Identify which cell holds the provided text, then report its [x, y] central coordinate. 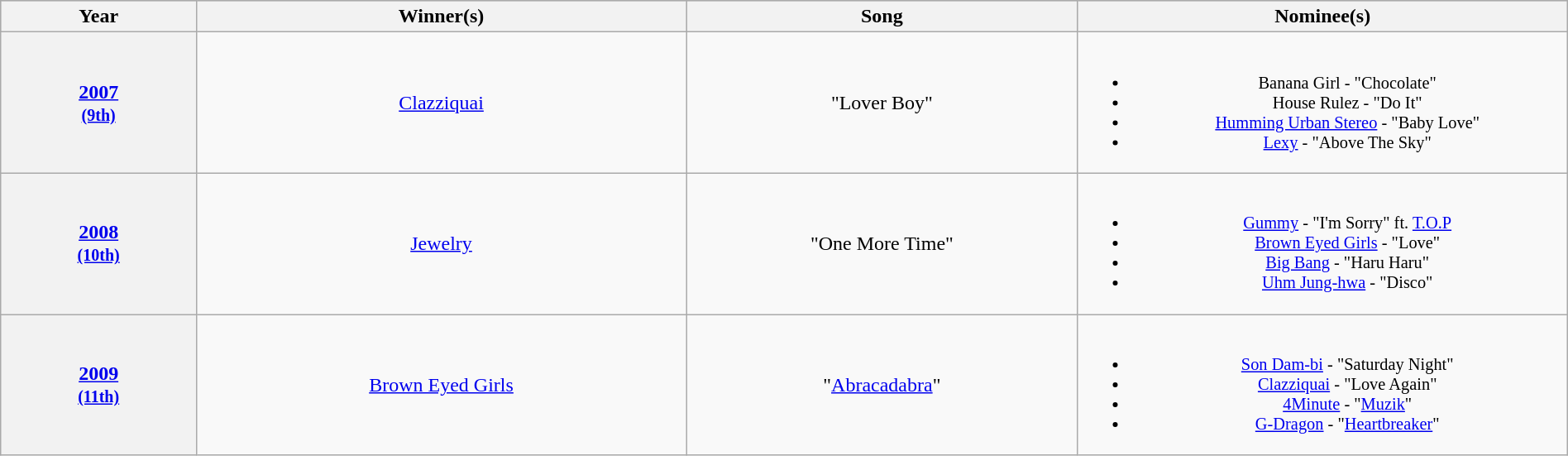
Brown Eyed Girls [442, 385]
2008(10th) [99, 243]
"One More Time" [882, 243]
Clazziquai [442, 103]
"Abracadabra" [882, 385]
Gummy - "I'm Sorry" ft. T.O.PBrown Eyed Girls - "Love"Big Bang - "Haru Haru"Uhm Jung-hwa - "Disco" [1322, 243]
Winner(s) [442, 17]
Son Dam-bi - "Saturday Night"Clazziquai - "Love Again"4Minute - "Muzik"G-Dragon - "Heartbreaker" [1322, 385]
Nominee(s) [1322, 17]
Year [99, 17]
2007(9th) [99, 103]
Jewelry [442, 243]
Banana Girl - "Chocolate"House Rulez - "Do It"Humming Urban Stereo - "Baby Love"Lexy - "Above The Sky" [1322, 103]
2009(11th) [99, 385]
"Lover Boy" [882, 103]
Song [882, 17]
